Return [x, y] of the center of cell containing provided text 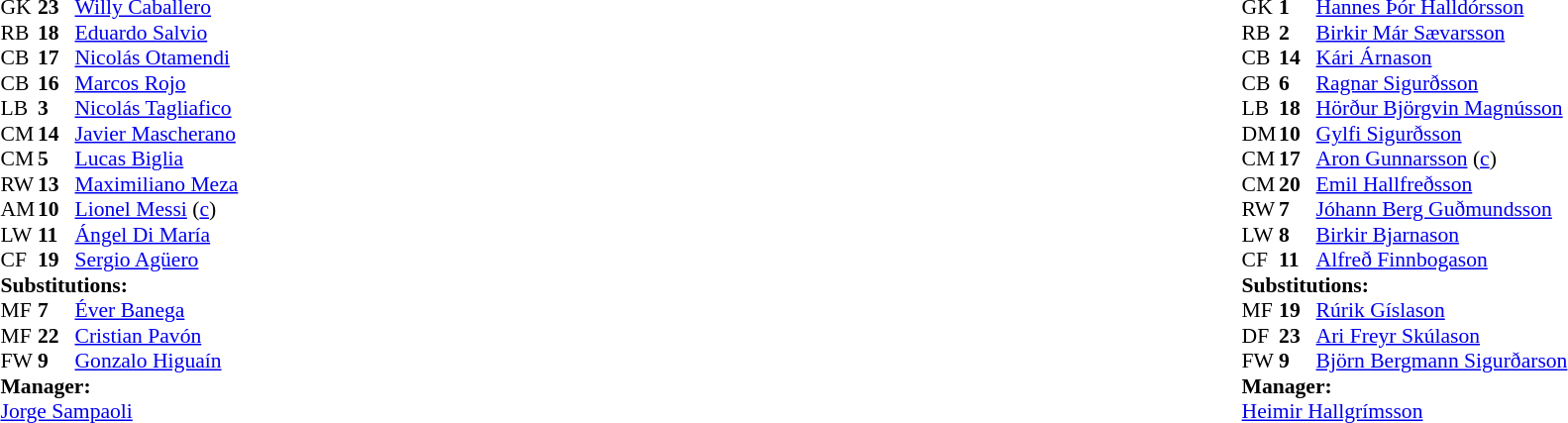
Alfreð Finnbogason [1442, 261]
Nicolás Tagliafico [157, 108]
Rúrik Gíslason [1442, 310]
Nicolás Otamendi [157, 58]
Lucas Biglia [157, 159]
Ángel Di María [157, 235]
Hörður Björgvin Magnússon [1442, 108]
Javier Mascherano [157, 134]
5 [56, 159]
3 [56, 108]
Birkir Már Sævarsson [1442, 33]
Björn Bergmann Sigurðarson [1442, 362]
Birkir Bjarnason [1442, 235]
Cristian Pavón [157, 336]
Aron Gunnarsson (c) [1442, 159]
6 [1298, 83]
22 [56, 336]
Kári Árnason [1442, 58]
Lionel Messi (c) [157, 209]
AM [19, 209]
Sergio Agüero [157, 261]
Emil Hallfreðsson [1442, 184]
20 [1298, 184]
DM [1261, 134]
23 [1298, 336]
Jóhann Berg Guðmundsson [1442, 209]
Gonzalo Higuaín [157, 362]
Marcos Rojo [157, 83]
DF [1261, 336]
Maximiliano Meza [157, 184]
2 [1298, 33]
8 [1298, 235]
Gylfi Sigurðsson [1442, 134]
Éver Banega [157, 310]
Ragnar Sigurðsson [1442, 83]
Ari Freyr Skúlason [1442, 336]
16 [56, 83]
13 [56, 184]
Eduardo Salvio [157, 33]
